Scan for the cell matching the given text and deliver its (X, Y) coordinate at center. 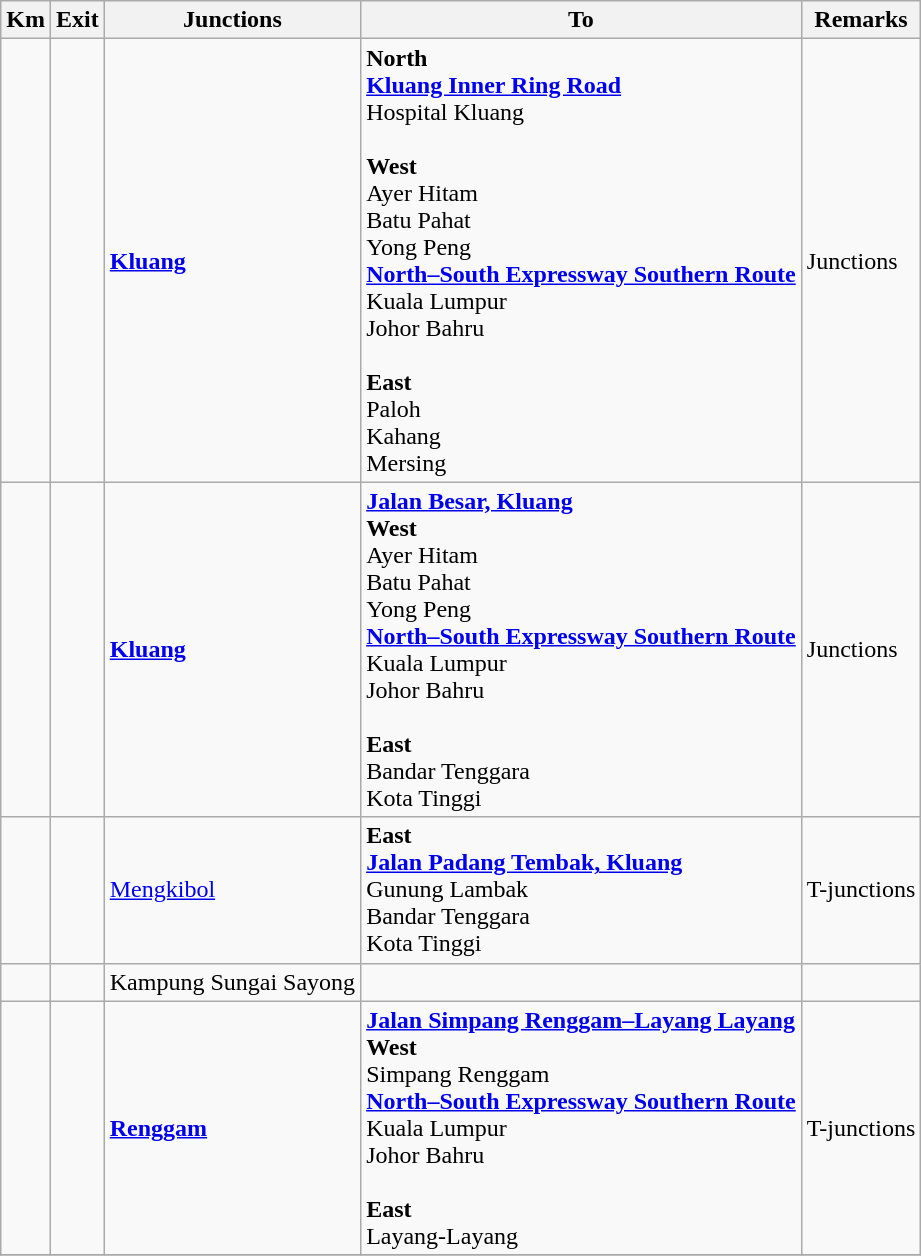
Mengkibol (232, 890)
East Jalan Padang Tembak, KluangGunung LambakBandar TenggaraKota Tinggi (582, 890)
Jalan Simpang Renggam–Layang LayangWestSimpang Renggam North–South Expressway Southern RouteKuala LumpurJohor BahruEastLayang-Layang (582, 1128)
Exit (77, 20)
To (582, 20)
Renggam (232, 1128)
Remarks (861, 20)
Jalan Besar, KluangWest Ayer Hitam Batu Pahat Yong Peng North–South Expressway Southern RouteKuala LumpurJohor BahruEast Bandar Tenggara Kota Tinggi (582, 650)
Kampung Sungai Sayong (232, 982)
Km (26, 20)
